Provide the [x, y] coordinate of the cell's center where the given text is located.  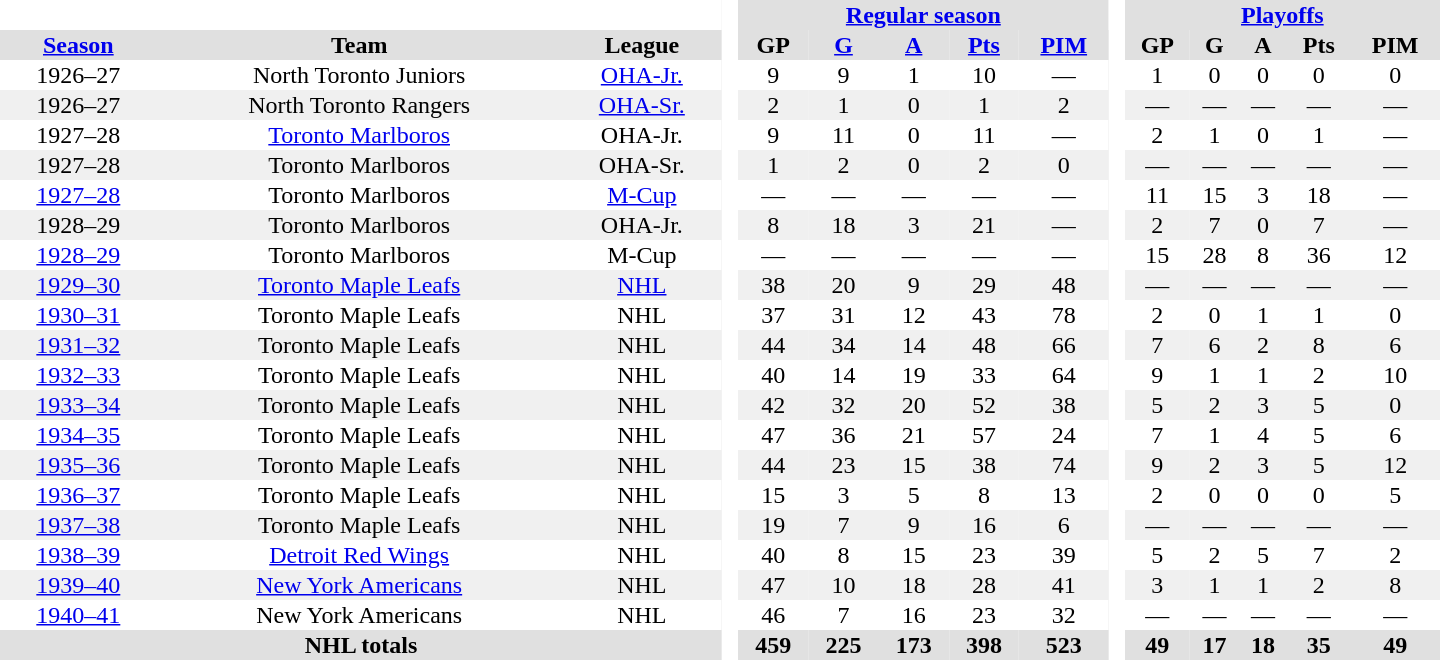
1931–32 [78, 345]
North Toronto Juniors [360, 75]
Detroit Red Wings [360, 555]
NHL totals [361, 645]
523 [1064, 645]
1935–36 [78, 465]
37 [773, 315]
1930–31 [78, 315]
66 [1064, 345]
North Toronto Rangers [360, 105]
1934–35 [78, 435]
29 [984, 285]
43 [984, 315]
459 [773, 645]
1937–38 [78, 525]
1939–40 [78, 585]
Regular season [923, 15]
13 [1064, 495]
398 [984, 645]
1933–34 [78, 405]
Playoffs [1282, 15]
Team [360, 45]
1929–30 [78, 285]
41 [1064, 585]
225 [843, 645]
Season [78, 45]
52 [984, 405]
39 [1064, 555]
173 [914, 645]
1938–39 [78, 555]
74 [1064, 465]
League [642, 45]
46 [773, 615]
17 [1214, 645]
24 [1064, 435]
4 [1264, 435]
31 [843, 315]
1936–37 [78, 495]
57 [984, 435]
33 [984, 375]
78 [1064, 315]
34 [843, 345]
42 [773, 405]
1932–33 [78, 375]
35 [1318, 645]
64 [1064, 375]
1940–41 [78, 615]
